Find where the given text appears and provide that cell's center as (x, y) coordinate. 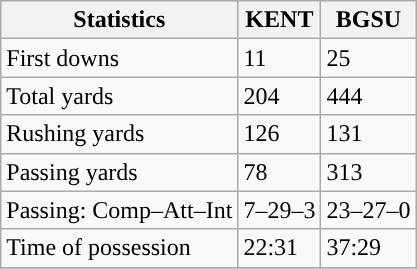
Passing: Comp–Att–Int (120, 210)
22:31 (280, 248)
Statistics (120, 20)
78 (280, 172)
11 (280, 58)
25 (368, 58)
313 (368, 172)
204 (280, 96)
444 (368, 96)
37:29 (368, 248)
Passing yards (120, 172)
BGSU (368, 20)
7–29–3 (280, 210)
Time of possession (120, 248)
First downs (120, 58)
23–27–0 (368, 210)
131 (368, 134)
KENT (280, 20)
126 (280, 134)
Total yards (120, 96)
Rushing yards (120, 134)
